Capture the cell that displays the provided text and extract its [x, y] central coordinate. 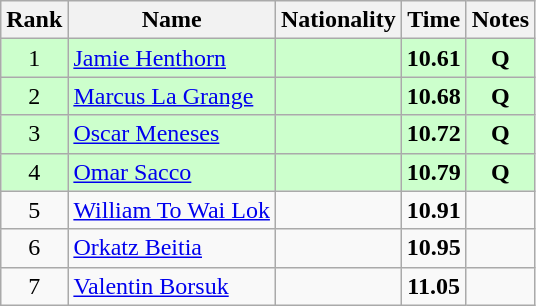
Marcus La Grange [172, 96]
7 [34, 286]
4 [34, 172]
William To Wai Lok [172, 210]
10.72 [434, 134]
Oscar Meneses [172, 134]
10.61 [434, 58]
Orkatz Beitia [172, 248]
Time [434, 20]
3 [34, 134]
10.91 [434, 210]
Notes [500, 20]
2 [34, 96]
Name [172, 20]
Jamie Henthorn [172, 58]
10.68 [434, 96]
Rank [34, 20]
5 [34, 210]
Nationality [338, 20]
Valentin Borsuk [172, 286]
Omar Sacco [172, 172]
10.79 [434, 172]
10.95 [434, 248]
1 [34, 58]
11.05 [434, 286]
6 [34, 248]
